Identify which cell holds the provided text, then report its (X, Y) central coordinate. 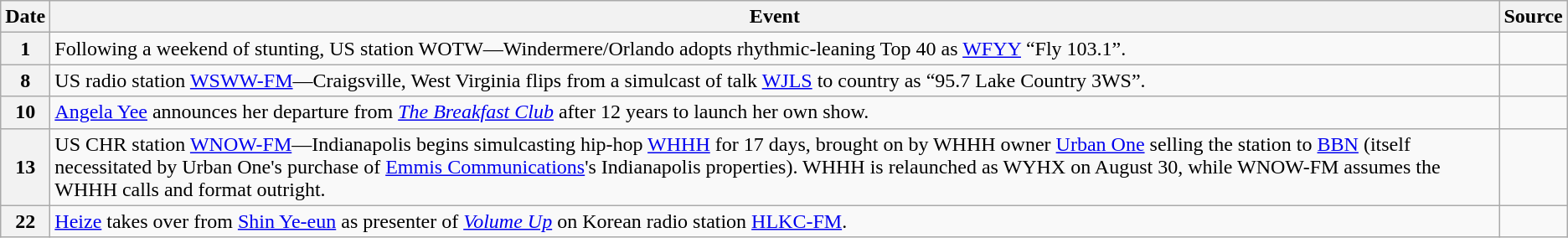
10 (25, 112)
1 (25, 49)
22 (25, 221)
Heize takes over from Shin Ye-eun as presenter of Volume Up on Korean radio station HLKC-FM. (775, 221)
13 (25, 167)
Event (775, 17)
8 (25, 80)
Following a weekend of stunting, US station WOTW—Windermere/Orlando adopts rhythmic-leaning Top 40 as WFYY “Fly 103.1”. (775, 49)
Angela Yee announces her departure from The Breakfast Club after 12 years to launch her own show. (775, 112)
Date (25, 17)
Source (1533, 17)
US radio station WSWW-FM—Craigsville, West Virginia flips from a simulcast of talk WJLS to country as “95.7 Lake Country 3WS”. (775, 80)
